Provide the (X, Y) coordinate of the cell's center where the given text is located.  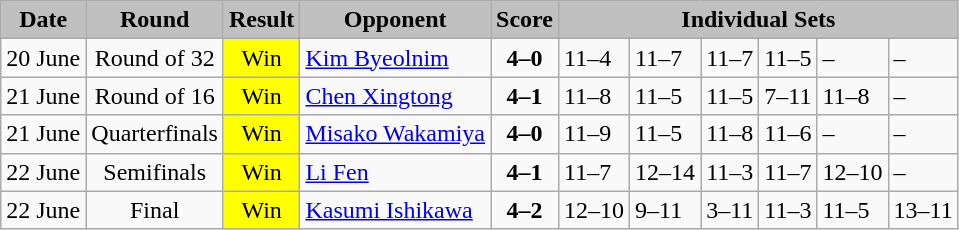
Chen Xingtong (396, 96)
Kasumi Ishikawa (396, 210)
11–9 (594, 134)
Score (525, 20)
Semifinals (155, 172)
Kim Byeolnim (396, 58)
Date (44, 20)
Opponent (396, 20)
3–11 (730, 210)
Final (155, 210)
Quarterfinals (155, 134)
13–11 (923, 210)
Misako Wakamiya (396, 134)
Individual Sets (758, 20)
4–2 (525, 210)
9–11 (666, 210)
Round of 32 (155, 58)
Li Fen (396, 172)
12–14 (666, 172)
Round (155, 20)
11–6 (788, 134)
Round of 16 (155, 96)
20 June (44, 58)
11–4 (594, 58)
7–11 (788, 96)
Result (261, 20)
